Search for the cell housing the specified text and yield its (X, Y) center coordinate. 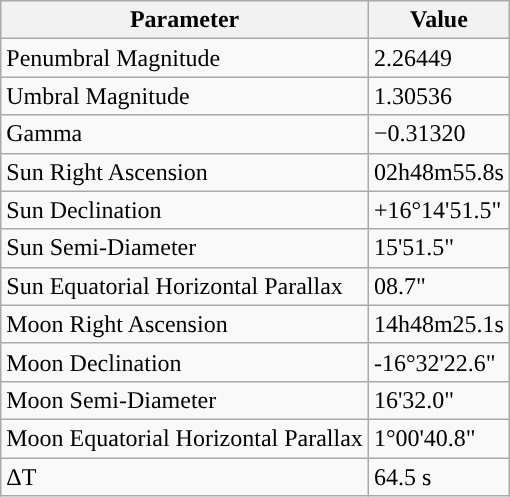
Umbral Magnitude (185, 96)
Moon Right Ascension (185, 324)
+16°14'51.5" (438, 210)
-16°32'22.6" (438, 362)
15'51.5" (438, 248)
Penumbral Magnitude (185, 58)
Moon Declination (185, 362)
16'32.0" (438, 400)
14h48m25.1s (438, 324)
64.5 s (438, 477)
Value (438, 20)
1°00'40.8" (438, 438)
Sun Semi-Diameter (185, 248)
Gamma (185, 134)
ΔT (185, 477)
08.7" (438, 286)
Sun Declination (185, 210)
Sun Equatorial Horizontal Parallax (185, 286)
1.30536 (438, 96)
2.26449 (438, 58)
Moon Equatorial Horizontal Parallax (185, 438)
Parameter (185, 20)
−0.31320 (438, 134)
Sun Right Ascension (185, 172)
02h48m55.8s (438, 172)
Moon Semi-Diameter (185, 400)
